Scan for the cell matching the given text and deliver its [x, y] coordinate at center. 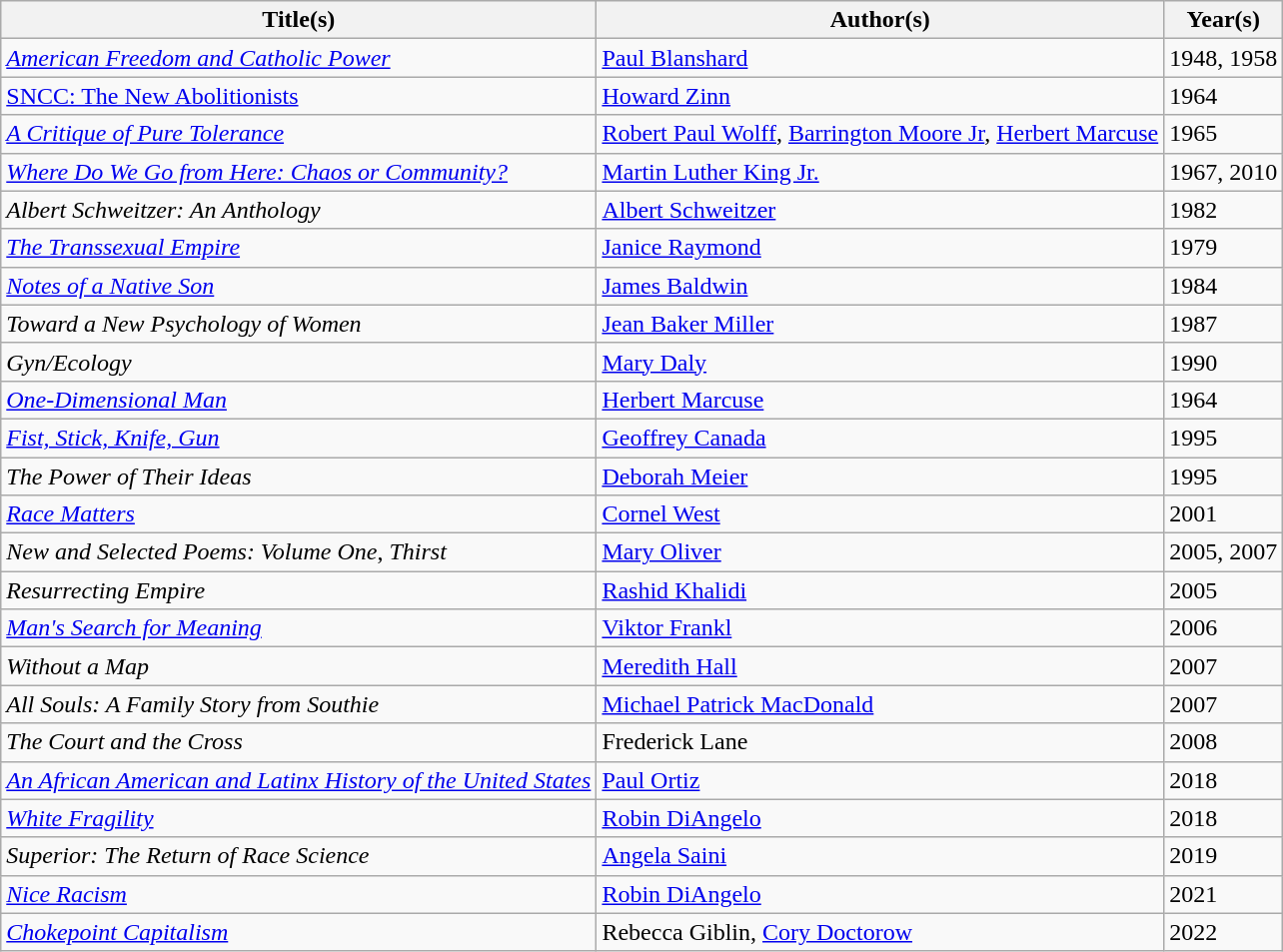
Toward a New Psychology of Women [299, 324]
Resurrecting Empire [299, 590]
1948, 1958 [1223, 58]
1982 [1223, 210]
James Baldwin [880, 286]
Meredith Hall [880, 666]
2005, 2007 [1223, 552]
Viktor Frankl [880, 628]
A Critique of Pure Tolerance [299, 134]
Michael Patrick MacDonald [880, 704]
Chokepoint Capitalism [299, 932]
1979 [1223, 248]
Angela Saini [880, 856]
Nice Racism [299, 894]
Frederick Lane [880, 742]
Author(s) [880, 20]
One-Dimensional Man [299, 400]
Albert Schweitzer: An Anthology [299, 210]
Fist, Stick, Knife, Gun [299, 438]
1967, 2010 [1223, 172]
Rebecca Giblin, Cory Doctorow [880, 932]
2005 [1223, 590]
Superior: The Return of Race Science [299, 856]
Title(s) [299, 20]
1984 [1223, 286]
Howard Zinn [880, 96]
Paul Ortiz [880, 780]
White Fragility [299, 818]
Mary Oliver [880, 552]
2001 [1223, 514]
2008 [1223, 742]
2006 [1223, 628]
1987 [1223, 324]
Race Matters [299, 514]
SNCC: The New Abolitionists [299, 96]
2022 [1223, 932]
Gyn/Ecology [299, 362]
2019 [1223, 856]
The Power of Their Ideas [299, 476]
Where Do We Go from Here: Chaos or Community? [299, 172]
Deborah Meier [880, 476]
Notes of a Native Son [299, 286]
Albert Schweitzer [880, 210]
Martin Luther King Jr. [880, 172]
Rashid Khalidi [880, 590]
Paul Blanshard [880, 58]
Robert Paul Wolff, Barrington Moore Jr, Herbert Marcuse [880, 134]
2021 [1223, 894]
An African American and Latinx History of the United States [299, 780]
1965 [1223, 134]
American Freedom and Catholic Power [299, 58]
1990 [1223, 362]
Year(s) [1223, 20]
Cornel West [880, 514]
Janice Raymond [880, 248]
Mary Daly [880, 362]
New and Selected Poems: Volume One, Thirst [299, 552]
Without a Map [299, 666]
Jean Baker Miller [880, 324]
Geoffrey Canada [880, 438]
Herbert Marcuse [880, 400]
All Souls: A Family Story from Southie [299, 704]
The Transsexual Empire [299, 248]
The Court and the Cross [299, 742]
Man's Search for Meaning [299, 628]
